Return (x, y) of the center of cell containing provided text 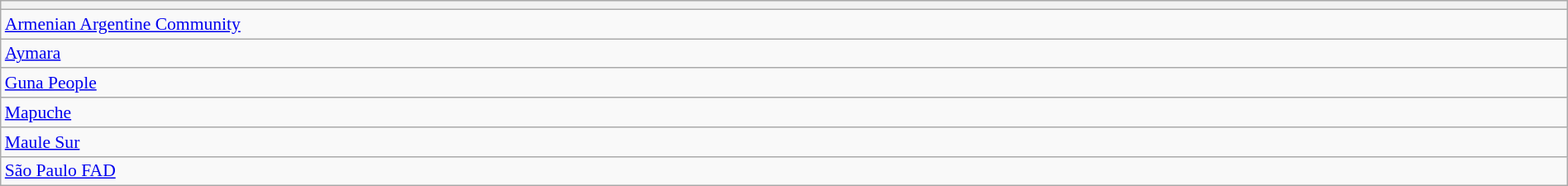
Mapuche (784, 112)
Guna People (784, 83)
Aymara (784, 54)
Maule Sur (784, 142)
Armenian Argentine Community (784, 24)
São Paulo FAD (784, 171)
